Return the (X, Y) coordinate for the center point of the cell that contains the specified text.  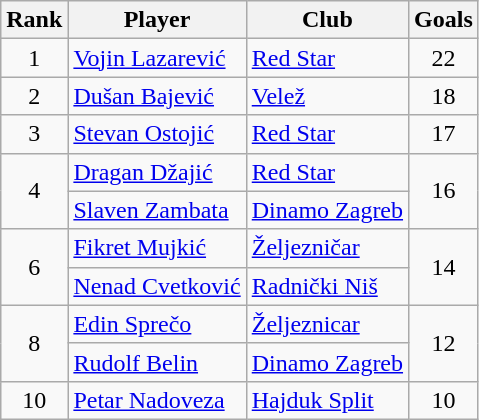
17 (444, 134)
Velež (327, 96)
Nenad Cvetković (157, 286)
Dušan Bajević (157, 96)
22 (444, 58)
12 (444, 343)
4 (34, 191)
Player (157, 20)
6 (34, 267)
8 (34, 343)
Rank (34, 20)
Slaven Zambata (157, 210)
Željeznicar (327, 324)
14 (444, 267)
18 (444, 96)
3 (34, 134)
1 (34, 58)
Goals (444, 20)
Edin Sprečo (157, 324)
Petar Nadoveza (157, 400)
Fikret Mujkić (157, 248)
Rudolf Belin (157, 362)
Vojin Lazarević (157, 58)
Radnički Niš (327, 286)
Hajduk Split (327, 400)
Željezničar (327, 248)
Club (327, 20)
16 (444, 191)
Dragan Džajić (157, 172)
2 (34, 96)
Stevan Ostojić (157, 134)
